Determine the [X, Y] coordinate at the center of the cell enclosing the given text.  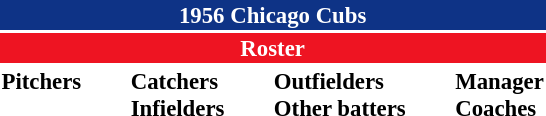
1956 Chicago Cubs [272, 15]
Roster [272, 48]
